Return [x, y] of the center of cell containing provided text 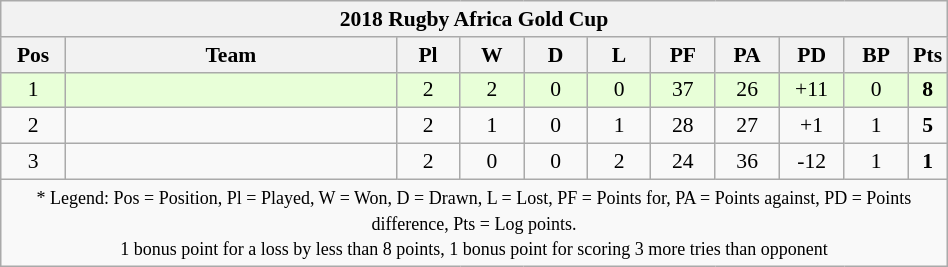
3 [34, 162]
Pos [34, 55]
27 [747, 126]
Pl [428, 55]
L [618, 55]
8 [928, 90]
26 [747, 90]
-12 [812, 162]
2018 Rugby Africa Gold Cup [474, 19]
5 [928, 126]
PD [812, 55]
24 [683, 162]
PF [683, 55]
D [556, 55]
+1 [812, 126]
W [492, 55]
+11 [812, 90]
BP [876, 55]
28 [683, 126]
36 [747, 162]
Team [230, 55]
PA [747, 55]
37 [683, 90]
Pts [928, 55]
